Locate the cell with the specified text and output its (X, Y) center coordinate. 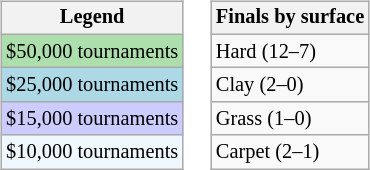
Finals by surface (290, 18)
Legend (92, 18)
Grass (1–0) (290, 119)
$25,000 tournaments (92, 85)
Carpet (2–1) (290, 152)
$50,000 tournaments (92, 51)
$10,000 tournaments (92, 152)
$15,000 tournaments (92, 119)
Hard (12–7) (290, 51)
Clay (2–0) (290, 85)
